Scan for the cell matching the given text and deliver its (X, Y) coordinate at center. 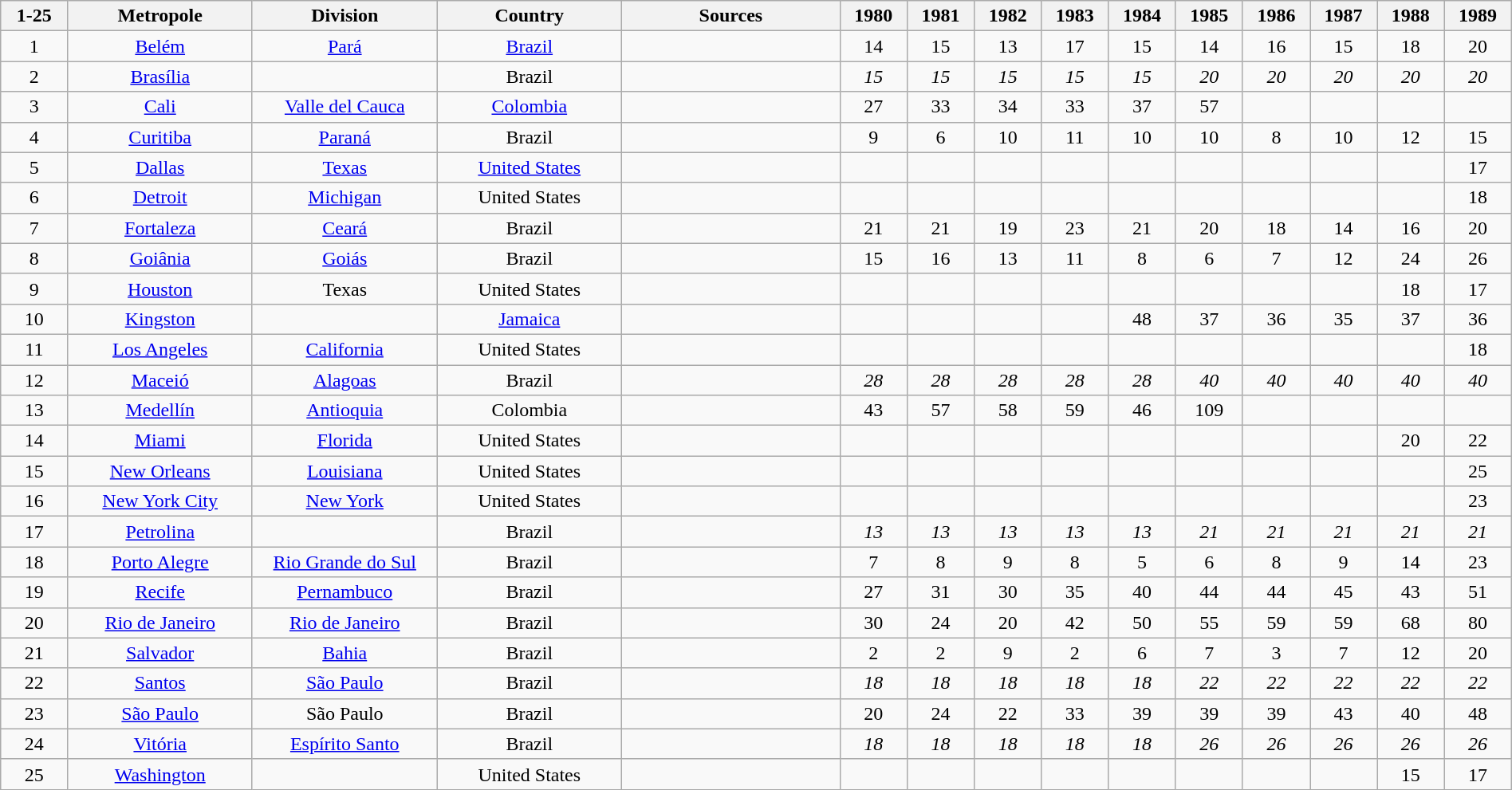
1986 (1276, 16)
4 (34, 137)
34 (1008, 107)
Country (530, 16)
New York (345, 501)
Alagoas (345, 380)
Division (345, 16)
45 (1344, 592)
1988 (1411, 16)
Curitiba (160, 137)
Recife (160, 592)
1989 (1478, 16)
109 (1209, 411)
1984 (1142, 16)
Medellín (160, 411)
1987 (1344, 16)
Louisiana (345, 471)
Sources (731, 16)
Vitória (160, 744)
Florida (345, 441)
Metropole (160, 16)
58 (1008, 411)
46 (1142, 411)
55 (1209, 623)
1982 (1008, 16)
Pernambuco (345, 592)
Brasília (160, 77)
Michigan (345, 198)
Rio Grande do Sul (345, 562)
Jamaica (530, 319)
Houston (160, 289)
42 (1075, 623)
California (345, 349)
Los Angeles (160, 349)
Dallas (160, 167)
Kingston (160, 319)
Bahia (345, 653)
Ceará (345, 228)
Espírito Santo (345, 744)
Petrolina (160, 532)
Washington (160, 774)
Miami (160, 441)
Belém (160, 46)
Porto Alegre (160, 562)
Goiás (345, 258)
Antioquia (345, 411)
68 (1411, 623)
Paraná (345, 137)
New Orleans (160, 471)
50 (1142, 623)
Goiânia (160, 258)
1980 (873, 16)
New York City (160, 501)
80 (1478, 623)
1983 (1075, 16)
1-25 (34, 16)
51 (1478, 592)
1 (34, 46)
Santos (160, 683)
Valle del Cauca (345, 107)
1981 (940, 16)
Maceió (160, 380)
Pará (345, 46)
Detroit (160, 198)
31 (940, 592)
Cali (160, 107)
1985 (1209, 16)
Fortaleza (160, 228)
Salvador (160, 653)
